Determine the [X, Y] coordinate at the center of the cell enclosing the given text.  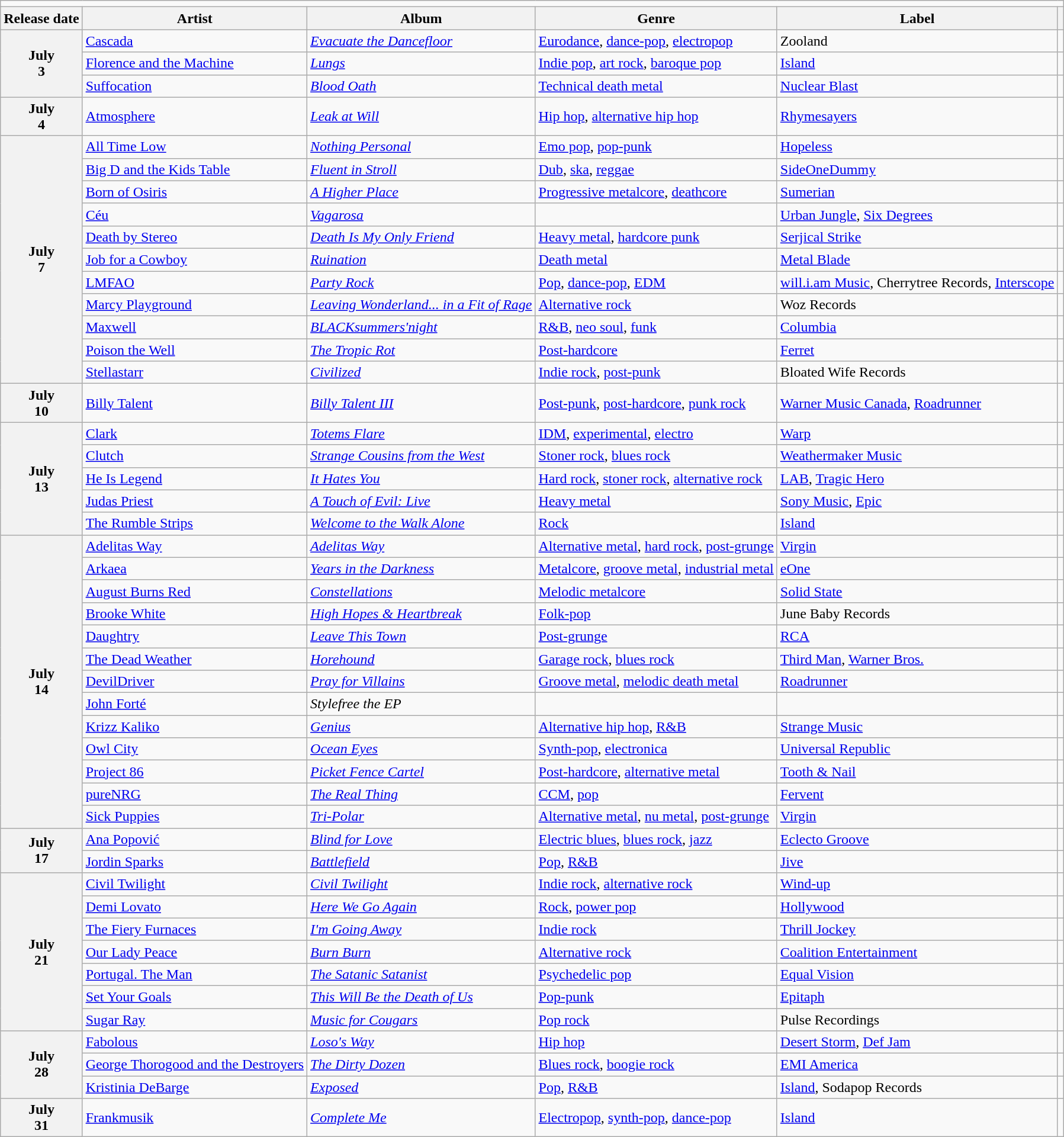
Marcy Playground [194, 305]
Rock, power pop [656, 907]
Bloated Wife Records [917, 372]
Here We Go Again [422, 907]
Heavy metal [656, 501]
Rhymesayers [917, 116]
SideOneDummy [917, 169]
Indie rock, post-punk [656, 372]
Pop-punk [656, 997]
RCA [917, 636]
Horehound [422, 659]
Indie rock, alternative rock [656, 884]
Florence and the Machine [194, 63]
A Higher Place [422, 192]
Fervent [917, 794]
Job for a Cowboy [194, 259]
Constellations [422, 591]
Universal Republic [917, 749]
Equal Vision [917, 974]
pureNRG [194, 794]
Blind for Love [422, 839]
Pop rock [656, 1019]
Thrill Jockey [917, 929]
Jive [917, 862]
July7 [41, 259]
Blood Oath [422, 86]
Zooland [917, 41]
Stylefree the EP [422, 704]
June Baby Records [917, 614]
August Burns Red [194, 591]
Tooth & Nail [917, 772]
Cascada [194, 41]
Post-hardcore [656, 350]
High Hopes & Heartbreak [422, 614]
The Fiery Furnaces [194, 929]
Emo pop, pop-punk [656, 147]
Sick Puppies [194, 817]
Clark [194, 433]
Kristinia DeBarge [194, 1087]
Metalcore, groove metal, industrial metal [656, 568]
Alternative metal, hard rock, post-grunge [656, 546]
Roadrunner [917, 682]
This Will Be the Death of Us [422, 997]
Ferret [917, 350]
Jordin Sparks [194, 862]
Pulse Recordings [917, 1019]
DevilDriver [194, 682]
Psychedelic pop [656, 974]
Céu [194, 214]
Tri-Polar [422, 817]
July3 [41, 63]
Hard rock, stoner rock, alternative rock [656, 478]
will.i.am Music, Cherrytree Records, Interscope [917, 282]
Blues rock, boogie rock [656, 1065]
Clutch [194, 456]
Desert Storm, Def Jam [917, 1042]
Exposed [422, 1087]
Pray for Villains [422, 682]
George Thorogood and the Destroyers [194, 1065]
Atmosphere [194, 116]
Big D and the Kids Table [194, 169]
The Dead Weather [194, 659]
Alternative hip hop, R&B [656, 727]
The Dirty Dozen [422, 1065]
Serjical Strike [917, 237]
Label [917, 18]
Stoner rock, blues rock [656, 456]
BLACKsummers'night [422, 327]
Melodic metalcore [656, 591]
Sugar Ray [194, 1019]
Fabolous [194, 1042]
Leak at Will [422, 116]
Hip hop [656, 1042]
Vagarosa [422, 214]
It Hates You [422, 478]
Indie pop, art rock, baroque pop [656, 63]
Demi Lovato [194, 907]
Leave This Town [422, 636]
Folk-pop [656, 614]
Leaving Wonderland... in a Fit of Rage [422, 305]
Post-hardcore, alternative metal [656, 772]
Hollywood [917, 907]
Burn Burn [422, 952]
The Real Thing [422, 794]
Ocean Eyes [422, 749]
Death Is My Only Friend [422, 237]
Brooke White [194, 614]
CCM, pop [656, 794]
Fluent in Stroll [422, 169]
Eurodance, dance-pop, electropop [656, 41]
Years in the Darkness [422, 568]
Epitaph [917, 997]
Nothing Personal [422, 147]
Weathermaker Music [917, 456]
eOne [917, 568]
LMFAO [194, 282]
Hip hop, alternative hip hop [656, 116]
Dub, ska, reggae [656, 169]
July31 [41, 1118]
Genius [422, 727]
Maxwell [194, 327]
Release date [41, 18]
Groove metal, melodic death metal [656, 682]
Warner Music Canada, Roadrunner [917, 403]
Metal Blade [917, 259]
Frankmusik [194, 1118]
Battlefield [422, 862]
I'm Going Away [422, 929]
IDM, experimental, electro [656, 433]
Poison the Well [194, 350]
Daughtry [194, 636]
Indie rock [656, 929]
Sony Music, Epic [917, 501]
Garage rock, blues rock [656, 659]
July10 [41, 403]
Post-grunge [656, 636]
Party Rock [422, 282]
Warp [917, 433]
Krizz Kaliko [194, 727]
Technical death metal [656, 86]
Rock [656, 523]
Album [422, 18]
Born of Osiris [194, 192]
Eclecto Groove [917, 839]
Ruination [422, 259]
Ana Popović [194, 839]
Our Lady Peace [194, 952]
Portugal. The Man [194, 974]
Genre [656, 18]
EMI America [917, 1065]
Owl City [194, 749]
Suffocation [194, 86]
Island, Sodapop Records [917, 1087]
All Time Low [194, 147]
Complete Me [422, 1118]
A Touch of Evil: Live [422, 501]
Stellastarr [194, 372]
Billy Talent [194, 403]
Coalition Entertainment [917, 952]
R&B, neo soul, funk [656, 327]
Artist [194, 18]
Post-punk, post-hardcore, punk rock [656, 403]
Strange Cousins from the West [422, 456]
LAB, Tragic Hero [917, 478]
The Tropic Rot [422, 350]
Hopeless [917, 147]
Evacuate the Dancefloor [422, 41]
Solid State [917, 591]
Alternative metal, nu metal, post-grunge [656, 817]
Totems Flare [422, 433]
Welcome to the Walk Alone [422, 523]
Urban Jungle, Six Degrees [917, 214]
John Forté [194, 704]
Heavy metal, hardcore punk [656, 237]
Columbia [917, 327]
Sumerian [917, 192]
Wind-up [917, 884]
July14 [41, 681]
Pop, dance-pop, EDM [656, 282]
Judas Priest [194, 501]
Third Man, Warner Bros. [917, 659]
Set Your Goals [194, 997]
Lungs [422, 63]
July13 [41, 478]
Billy Talent III [422, 403]
Strange Music [917, 727]
Synth-pop, electronica [656, 749]
Project 86 [194, 772]
July17 [41, 850]
Electric blues, blues rock, jazz [656, 839]
The Rumble Strips [194, 523]
Civilized [422, 372]
Nuclear Blast [917, 86]
Music for Cougars [422, 1019]
Death metal [656, 259]
July28 [41, 1065]
July21 [41, 952]
Death by Stereo [194, 237]
Arkaea [194, 568]
Electropop, synth-pop, dance-pop [656, 1118]
July4 [41, 116]
Loso's Way [422, 1042]
Progressive metalcore, deathcore [656, 192]
He Is Legend [194, 478]
The Satanic Satanist [422, 974]
Woz Records [917, 305]
Picket Fence Cartel [422, 772]
